Find where the given text appears and provide that cell's center as [X, Y] coordinate. 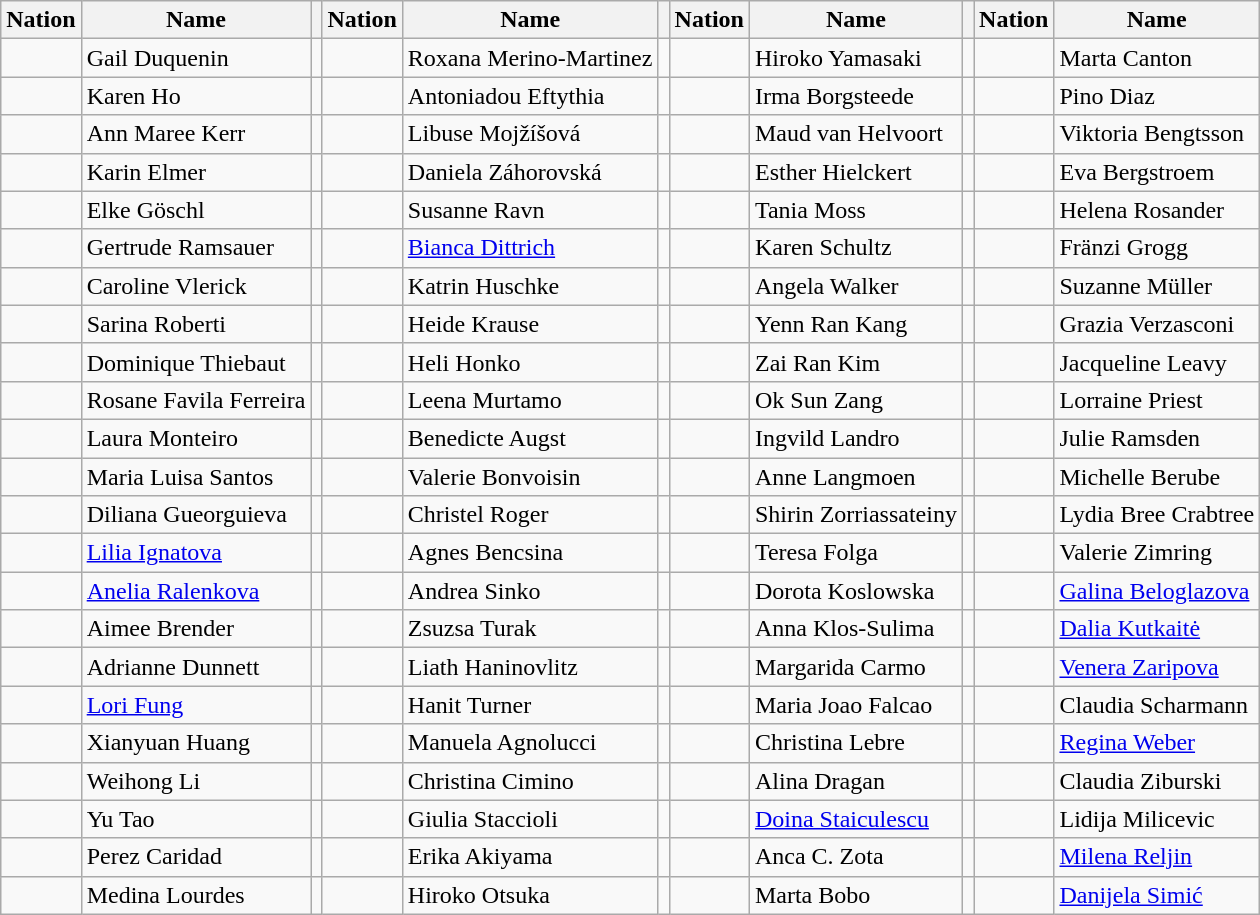
Fränzi Grogg [1157, 248]
Helena Rosander [1157, 210]
Perez Caridad [196, 857]
Margarida Carmo [856, 667]
Gertrude Ramsauer [196, 248]
Marta Bobo [856, 895]
Regina Weber [1157, 743]
Heli Honko [530, 362]
Tania Moss [856, 210]
Xianyuan Huang [196, 743]
Roxana Merino-Martinez [530, 58]
Gail Duquenin [196, 58]
Dalia Kutkaitė [1157, 629]
Erika Akiyama [530, 857]
Zsuzsa Turak [530, 629]
Daniela Záhorovská [530, 172]
Antoniadou Eftythia [530, 96]
Maria Luisa Santos [196, 477]
Claudia Ziburski [1157, 781]
Venera Zaripova [1157, 667]
Adrianne Dunnett [196, 667]
Irma Borgsteede [856, 96]
Elke Göschl [196, 210]
Giulia Staccioli [530, 819]
Rosane Favila Ferreira [196, 400]
Claudia Scharmann [1157, 705]
Suzanne Müller [1157, 286]
Shirin Zorriassateiny [856, 515]
Anne Langmoen [856, 477]
Aimee Brender [196, 629]
Benedicte Augst [530, 438]
Doina Staiculescu [856, 819]
Sarina Roberti [196, 324]
Karin Elmer [196, 172]
Liath Haninovlitz [530, 667]
Michelle Berube [1157, 477]
Caroline Vlerick [196, 286]
Leena Murtamo [530, 400]
Heide Krause [530, 324]
Diliana Gueorguieva [196, 515]
Christina Lebre [856, 743]
Karen Schultz [856, 248]
Katrin Huschke [530, 286]
Teresa Folga [856, 553]
Hiroko Yamasaki [856, 58]
Christel Roger [530, 515]
Yenn Ran Kang [856, 324]
Ann Maree Kerr [196, 134]
Esther Hielckert [856, 172]
Manuela Agnolucci [530, 743]
Jacqueline Leavy [1157, 362]
Marta Canton [1157, 58]
Lidija Milicevic [1157, 819]
Agnes Bencsina [530, 553]
Eva Bergstroem [1157, 172]
Valerie Zimring [1157, 553]
Viktoria Bengtsson [1157, 134]
Lilia Ignatova [196, 553]
Laura Monteiro [196, 438]
Milena Reljin [1157, 857]
Dominique Thiebaut [196, 362]
Lori Fung [196, 705]
Julie Ramsden [1157, 438]
Lorraine Priest [1157, 400]
Zai Ran Kim [856, 362]
Angela Walker [856, 286]
Valerie Bonvoisin [530, 477]
Danijela Simić [1157, 895]
Weihong Li [196, 781]
Maud van Helvoort [856, 134]
Dorota Koslowska [856, 591]
Yu Tao [196, 819]
Lydia Bree Crabtree [1157, 515]
Galina Beloglazova [1157, 591]
Ingvild Landro [856, 438]
Bianca Dittrich [530, 248]
Karen Ho [196, 96]
Anna Klos-Sulima [856, 629]
Ok Sun Zang [856, 400]
Susanne Ravn [530, 210]
Alina Dragan [856, 781]
Anca C. Zota [856, 857]
Pino Diaz [1157, 96]
Grazia Verzasconi [1157, 324]
Libuse Mojžíšová [530, 134]
Christina Cimino [530, 781]
Hiroko Otsuka [530, 895]
Maria Joao Falcao [856, 705]
Andrea Sinko [530, 591]
Medina Lourdes [196, 895]
Hanit Turner [530, 705]
Anelia Ralenkova [196, 591]
